Provide the [x, y] coordinate of the cell's center where the given text is located.  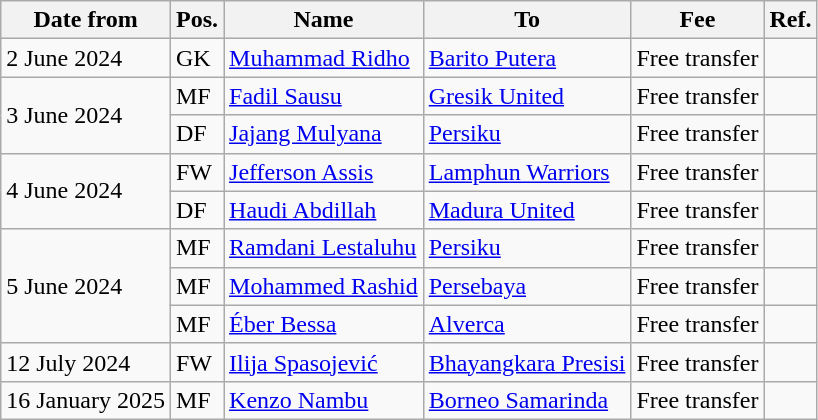
Lamphun Warriors [527, 172]
Bhayangkara Presisi [527, 362]
Borneo Samarinda [527, 400]
Jefferson Assis [324, 172]
Fadil Sausu [324, 96]
5 June 2024 [86, 286]
Ref. [790, 20]
Kenzo Nambu [324, 400]
Gresik United [527, 96]
Fee [698, 20]
Madura United [527, 210]
Name [324, 20]
Pos. [196, 20]
4 June 2024 [86, 191]
Muhammad Ridho [324, 58]
Ramdani Lestaluhu [324, 248]
Barito Putera [527, 58]
Mohammed Rashid [324, 286]
16 January 2025 [86, 400]
3 June 2024 [86, 115]
Haudi Abdillah [324, 210]
Persebaya [527, 286]
12 July 2024 [86, 362]
To [527, 20]
2 June 2024 [86, 58]
Alverca [527, 324]
Date from [86, 20]
Éber Bessa [324, 324]
Ilija Spasojević [324, 362]
GK [196, 58]
Jajang Mulyana [324, 134]
